Provide the (X, Y) coordinate of the cell's center where the given text is located.  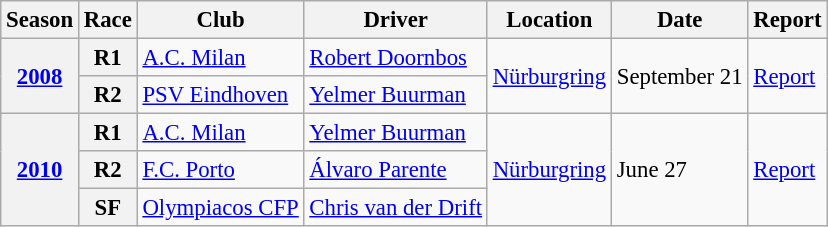
Robert Doornbos (396, 58)
Location (549, 20)
2010 (40, 170)
Álvaro Parente (396, 170)
SF (108, 208)
F.C. Porto (220, 170)
Date (679, 20)
June 27 (679, 170)
September 21 (679, 76)
2008 (40, 76)
Club (220, 20)
Driver (396, 20)
Race (108, 20)
PSV Eindhoven (220, 95)
Olympiacos CFP (220, 208)
Season (40, 20)
Chris van der Drift (396, 208)
